Output the [X, Y] coordinate of the center of the cell containing the given text.  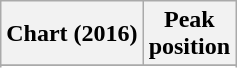
Peakposition [189, 34]
Chart (2016) [72, 34]
